For the text-containing cell, return its midpoint in [x, y] coordinate format. 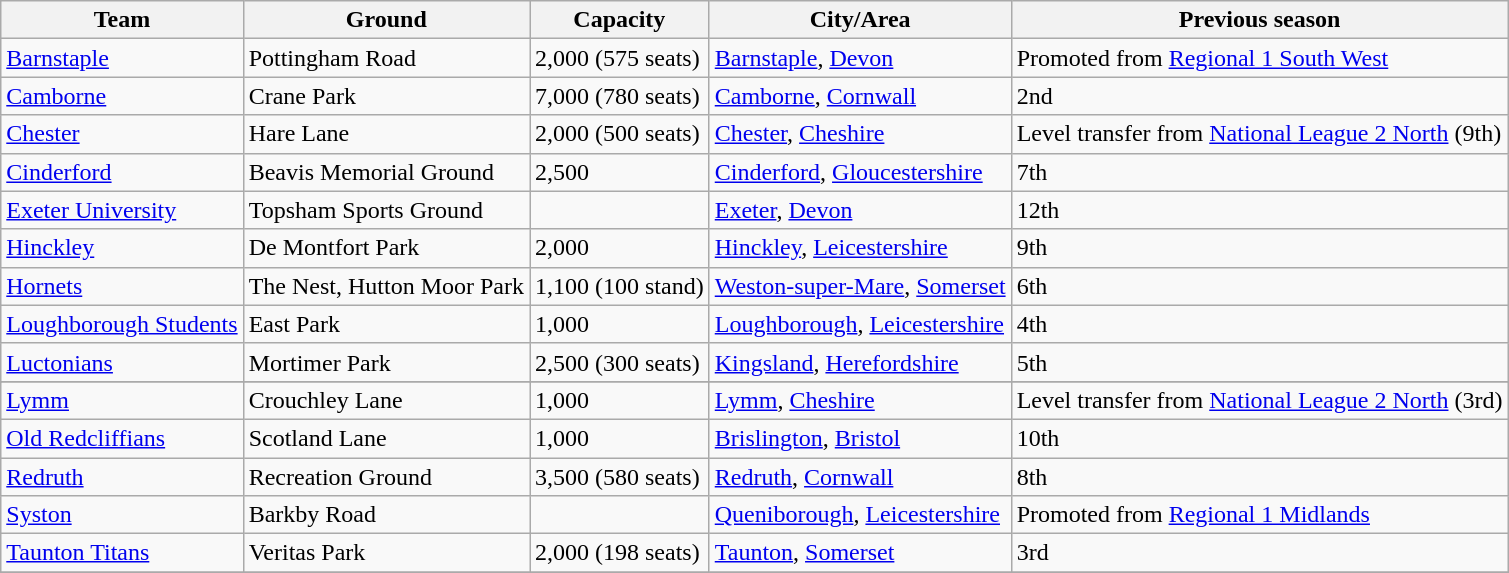
Barnstaple [122, 58]
Queniborough, Leicestershire [860, 515]
Topsham Sports Ground [386, 210]
Level transfer from National League 2 North (3rd) [1260, 400]
3,500 (580 seats) [620, 477]
1,100 (100 stand) [620, 286]
East Park [386, 324]
2,000 (575 seats) [620, 58]
2nd [1260, 96]
Mortimer Park [386, 362]
Crouchley Lane [386, 400]
The Nest, Hutton Moor Park [386, 286]
Taunton Titans [122, 553]
7,000 (780 seats) [620, 96]
Luctonians [122, 362]
Scotland Lane [386, 438]
Chester [122, 134]
Kingsland, Herefordshire [860, 362]
Loughborough Students [122, 324]
Hare Lane [386, 134]
Brislington, Bristol [860, 438]
Chester, Cheshire [860, 134]
Promoted from Regional 1 Midlands [1260, 515]
8th [1260, 477]
Old Redcliffians [122, 438]
2,000 (198 seats) [620, 553]
Pottingham Road [386, 58]
2,000 (500 seats) [620, 134]
Previous season [1260, 20]
Hornets [122, 286]
Beavis Memorial Ground [386, 172]
Promoted from Regional 1 South West [1260, 58]
Veritas Park [386, 553]
Hinckley [122, 248]
10th [1260, 438]
Redruth, Cornwall [860, 477]
Weston-super-Mare, Somerset [860, 286]
Redruth [122, 477]
Ground [386, 20]
2,500 [620, 172]
Crane Park [386, 96]
City/Area [860, 20]
4th [1260, 324]
Exeter, Devon [860, 210]
Exeter University [122, 210]
6th [1260, 286]
Barkby Road [386, 515]
12th [1260, 210]
Level transfer from National League 2 North (9th) [1260, 134]
Capacity [620, 20]
De Montfort Park [386, 248]
3rd [1260, 553]
7th [1260, 172]
5th [1260, 362]
Syston [122, 515]
Loughborough, Leicestershire [860, 324]
2,500 (300 seats) [620, 362]
Camborne, Cornwall [860, 96]
Camborne [122, 96]
Barnstaple, Devon [860, 58]
Cinderford [122, 172]
9th [1260, 248]
Taunton, Somerset [860, 553]
Lymm, Cheshire [860, 400]
Hinckley, Leicestershire [860, 248]
Lymm [122, 400]
Cinderford, Gloucestershire [860, 172]
Team [122, 20]
2,000 [620, 248]
Recreation Ground [386, 477]
